Provide the [X, Y] coordinate of the cell's center where the given text is located.  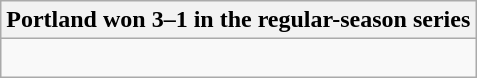
Portland won 3–1 in the regular-season series [238, 20]
